Scan for the cell matching the given text and deliver its [x, y] coordinate at center. 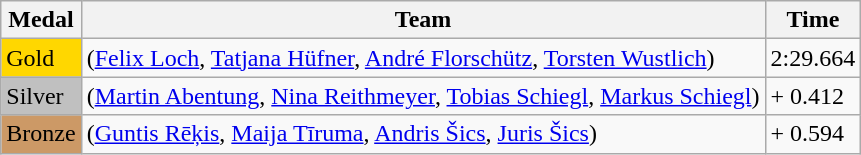
(Guntis Rēķis, Maija Tīruma, Andris Šics, Juris Šics) [423, 134]
Medal [41, 20]
(Martin Abentung, Nina Reithmeyer, Tobias Schiegl, Markus Schiegl) [423, 96]
Time [813, 20]
+ 0.412 [813, 96]
Silver [41, 96]
(Felix Loch, Tatjana Hüfner, André Florschütz, Torsten Wustlich) [423, 58]
2:29.664 [813, 58]
+ 0.594 [813, 134]
Team [423, 20]
Gold [41, 58]
Bronze [41, 134]
